Find where the given text appears and provide that cell's center as [x, y] coordinate. 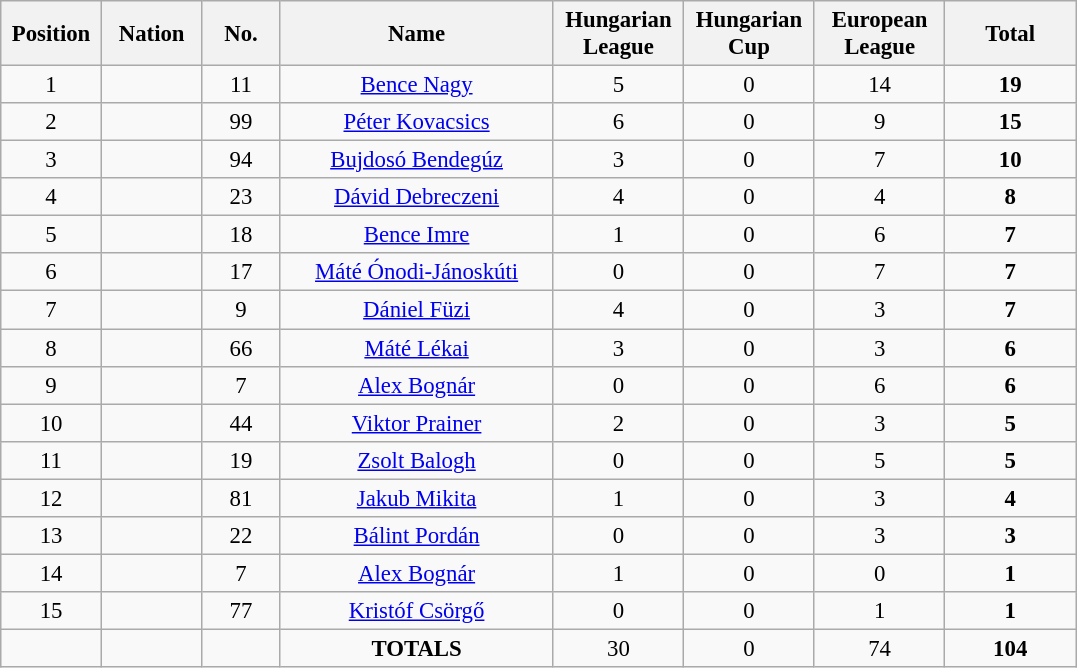
Dávid Debreczeni [416, 197]
Viktor Prainer [416, 423]
Bálint Pordán [416, 536]
Bence Imre [416, 235]
Máté Lékai [416, 348]
104 [1010, 648]
17 [241, 273]
Nation [152, 34]
77 [241, 611]
18 [241, 235]
Máté Ónodi-Jánoskúti [416, 273]
99 [241, 122]
12 [52, 498]
Total [1010, 34]
Zsolt Balogh [416, 460]
Hungarian Cup [750, 34]
TOTALS [416, 648]
23 [241, 197]
74 [880, 648]
22 [241, 536]
European League [880, 34]
Bence Nagy [416, 85]
Name [416, 34]
Position [52, 34]
Hungarian League [618, 34]
94 [241, 160]
30 [618, 648]
Péter Kovacsics [416, 122]
Dániel Füzi [416, 310]
No. [241, 34]
81 [241, 498]
66 [241, 348]
13 [52, 536]
Bujdosó Bendegúz [416, 160]
Jakub Mikita [416, 498]
Kristóf Csörgő [416, 611]
44 [241, 423]
